Provide the [X, Y] coordinate of the cell's center where the given text is located.  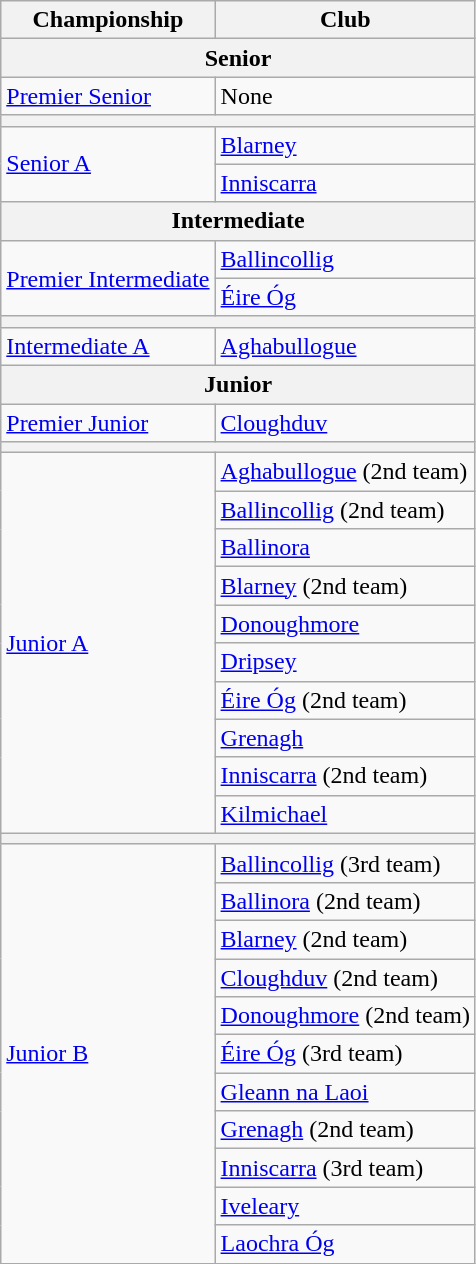
Gleann na Laoi [345, 1092]
Ballinora (2nd team) [345, 901]
Senior A [108, 164]
Inniscarra [345, 183]
Cloughduv (2nd team) [345, 977]
Premier Junior [108, 423]
Donoughmore [345, 624]
Junior [238, 384]
Ballincollig [345, 259]
Aghabullogue [345, 346]
Senior [238, 58]
Junior A [108, 644]
Junior B [108, 1054]
Ballinora [345, 548]
Éire Óg (3rd team) [345, 1054]
Grenagh (2nd team) [345, 1130]
Championship [108, 20]
Iveleary [345, 1206]
Cloughduv [345, 423]
Aghabullogue (2nd team) [345, 472]
Intermediate A [108, 346]
Éire Óg [345, 297]
Grenagh [345, 738]
Laochra Óg [345, 1244]
Club [345, 20]
Ballincollig (2nd team) [345, 510]
Ballincollig (3rd team) [345, 863]
None [345, 96]
Inniscarra (2nd team) [345, 776]
Inniscarra (3rd team) [345, 1168]
Donoughmore (2nd team) [345, 1016]
Premier Intermediate [108, 278]
Kilmichael [345, 814]
Premier Senior [108, 96]
Intermediate [238, 221]
Dripsey [345, 662]
Éire Óg (2nd team) [345, 700]
Blarney [345, 145]
